For the text-containing cell, return its midpoint in (X, Y) coordinate format. 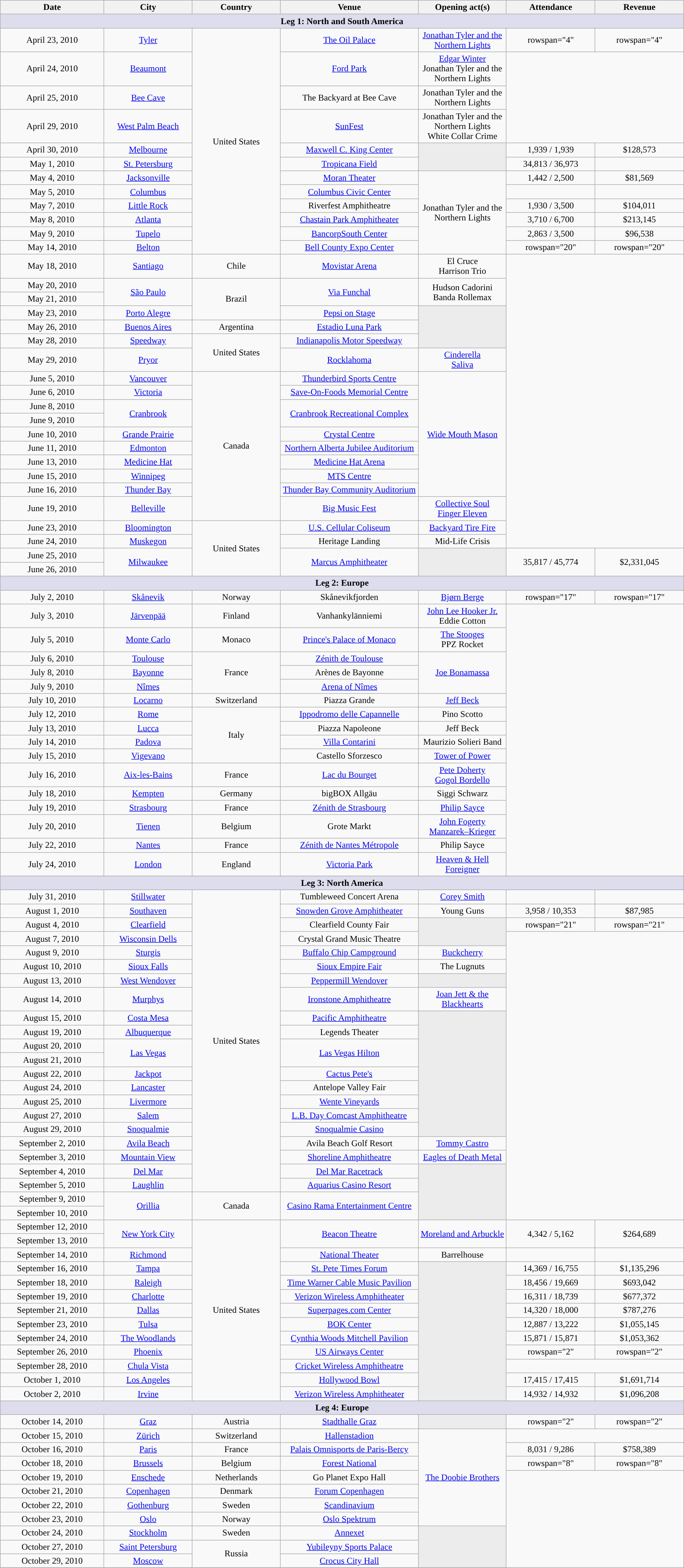
Hallenstadion (349, 1436)
Southaven (148, 911)
June 15, 2010 (52, 476)
August 20, 2010 (52, 1046)
Cranbrook (148, 413)
Piazza Grande (349, 700)
Estadio Luna Park (349, 327)
August 4, 2010 (52, 925)
April 25, 2010 (52, 97)
$1,055,145 (639, 1324)
The Doobie Brothers (463, 1477)
The Lugnuts (463, 966)
Columbus Civic Center (349, 192)
John FogertyManzarek–Krieger (463, 826)
Maurizio Solieri Band (463, 742)
Skånevikfjorden (349, 597)
Dallas (148, 1310)
Bell County Expo Center (349, 248)
June 6, 2010 (52, 392)
Ippodromo delle Capannelle (349, 714)
May 28, 2010 (52, 341)
June 8, 2010 (52, 406)
14,369 / 16,755 (551, 1269)
May 4, 2010 (52, 178)
Brussels (148, 1463)
Victoria (148, 392)
August 27, 2010 (52, 1115)
Stockholm (148, 1533)
Järvenpää (148, 616)
35,817 / 45,774 (551, 562)
Lac du Bourget (349, 775)
Thunderbird Sports Centre (349, 378)
Joan Jett & the Blackhearts (463, 1000)
August 29, 2010 (52, 1129)
Wente Vineyards (349, 1102)
July 3, 2010 (52, 616)
St. Pete Times Forum (349, 1269)
$758,389 (639, 1450)
Eagles of Death Metal (463, 1157)
4,342 / 5,162 (551, 1234)
Buffalo Chip Campground (349, 952)
September 12, 2010 (52, 1227)
Wisconsin Dells (148, 938)
Los Angeles (148, 1380)
Jackpot (148, 1074)
Clearfield (148, 925)
October 24, 2010 (52, 1533)
Zénith de Nantes Métropole (349, 845)
October 16, 2010 (52, 1450)
Snoqualmie (148, 1129)
August 19, 2010 (52, 1032)
Yubileyny Sports Palace (349, 1547)
Revenue (639, 7)
July 22, 2010 (52, 845)
Germany (236, 794)
Enschede (148, 1477)
Kempten (148, 794)
Venue (349, 7)
Stadthalle Graz (349, 1421)
Grote Markt (349, 826)
May 8, 2010 (52, 219)
May 23, 2010 (52, 313)
May 1, 2010 (52, 164)
16,311 / 18,739 (551, 1296)
Barrelhouse (463, 1255)
August 24, 2010 (52, 1088)
Hollywood Bowl (349, 1380)
The Oil Palace (349, 40)
August 15, 2010 (52, 1018)
July 13, 2010 (52, 728)
May 21, 2010 (52, 299)
Tyler (148, 40)
June 13, 2010 (52, 462)
Columbus (148, 192)
São Paulo (148, 292)
September 10, 2010 (52, 1213)
Edmonton (148, 448)
Palais Omnisports de Paris-Bercy (349, 1450)
BancorpSouth Center (349, 234)
Thunder Bay (148, 490)
Porto Alegre (148, 313)
Toulouse (148, 658)
Cricket Wireless Amphitheatre (349, 1366)
Costa Mesa (148, 1018)
Arènes de Bayonne (349, 672)
$128,573 (639, 150)
Go Planet Expo Hall (349, 1477)
Cactus Pete's (349, 1074)
Riverfest Amphitheatre (349, 205)
Tumbleweed Concert Arena (349, 897)
El CruceHarrison Trio (463, 266)
October 19, 2010 (52, 1477)
August 10, 2010 (52, 966)
Maxwell C. King Center (349, 150)
Peppermill Wendover (349, 980)
Rocklahoma (349, 360)
Heaven & HellForeigner (463, 864)
April 29, 2010 (52, 126)
May 18, 2010 (52, 266)
Del Mar Racetrack (349, 1171)
Clearfield County Fair (349, 925)
Marcus Amphitheater (349, 562)
$81,569 (639, 178)
Albuquerque (148, 1032)
April 23, 2010 (52, 40)
Moran Theater (349, 178)
15,871 / 15,871 (551, 1338)
Livermore (148, 1102)
U.S. Cellular Coliseum (349, 528)
October 1, 2010 (52, 1380)
Las Vegas (148, 1053)
Irvine (148, 1394)
14,320 / 18,000 (551, 1310)
Leg 2: Europe (342, 583)
Date (52, 7)
Bayonne (148, 672)
Castello Sforzesco (349, 756)
September 28, 2010 (52, 1366)
Piazza Napoleone (349, 728)
October 22, 2010 (52, 1505)
Netherlands (236, 1477)
Siggi Schwarz (463, 794)
Aquarius Casino Resort (349, 1185)
$96,538 (639, 234)
September 16, 2010 (52, 1269)
Finland (236, 616)
September 3, 2010 (52, 1157)
June 25, 2010 (52, 555)
Del Mar (148, 1171)
September 2, 2010 (52, 1143)
September 21, 2010 (52, 1310)
Nantes (148, 845)
Indianapolis Motor Speedway (349, 341)
Moreland and Arbuckle (463, 1234)
Mid-Life Crisis (463, 541)
Skånevik (148, 597)
Richmond (148, 1255)
Pacific Amphitheatre (349, 1018)
July 10, 2010 (52, 700)
October 27, 2010 (52, 1547)
SunFest (349, 126)
$1,053,362 (639, 1338)
Legends Theater (349, 1032)
Cynthia Woods Mitchell Pavilion (349, 1338)
Tommy Castro (463, 1143)
Vancouver (148, 378)
Austria (236, 1421)
Superpages.com Center (349, 1310)
Tulsa (148, 1324)
Leg 3: North America (342, 883)
Chile (236, 266)
Prince's Palace of Monaco (349, 640)
Bjørn Berge (463, 597)
Padova (148, 742)
3,710 / 6,700 (551, 219)
St. Petersburg (148, 164)
Muskegon (148, 541)
MTS Centre (349, 476)
August 22, 2010 (52, 1074)
Country (236, 7)
West Wendover (148, 980)
Movistar Arena (349, 266)
July 24, 2010 (52, 864)
July 12, 2010 (52, 714)
July 19, 2010 (52, 808)
Antelope Valley Fair (349, 1088)
Heritage Landing (349, 541)
June 24, 2010 (52, 541)
July 14, 2010 (52, 742)
August 7, 2010 (52, 938)
Victoria Park (349, 864)
June 10, 2010 (52, 434)
August 25, 2010 (52, 1102)
September 4, 2010 (52, 1171)
September 23, 2010 (52, 1324)
Cranbrook Recreational Complex (349, 413)
Russia (236, 1554)
Grande Prairie (148, 434)
July 20, 2010 (52, 826)
May 26, 2010 (52, 327)
July 16, 2010 (52, 775)
Buckcherry (463, 952)
Brazil (236, 299)
Pino Scotto (463, 714)
$264,689 (639, 1234)
$87,985 (639, 911)
Pryor (148, 360)
July 8, 2010 (52, 672)
June 5, 2010 (52, 378)
New York City (148, 1234)
Avila Beach (148, 1143)
April 30, 2010 (52, 150)
Leg 4: Europe (342, 1408)
Annexet (349, 1533)
May 9, 2010 (52, 234)
August 14, 2010 (52, 1000)
Argentina (236, 327)
Medicine Hat (148, 462)
Charlotte (148, 1296)
Locarno (148, 700)
Crocus City Hall (349, 1561)
Snoqualmie Casino (349, 1129)
September 5, 2010 (52, 1185)
$787,276 (639, 1310)
September 18, 2010 (52, 1282)
September 19, 2010 (52, 1296)
Stillwater (148, 897)
Vanhankylänniemi (349, 616)
Mountain View (148, 1157)
34,813 / 36,973 (551, 164)
Tropicana Field (349, 164)
August 9, 2010 (52, 952)
October 18, 2010 (52, 1463)
Edgar WinterJonathan Tyler and the Northern Lights (463, 69)
September 24, 2010 (52, 1338)
Arena of Nîmes (349, 686)
Attendance (551, 7)
Corey Smith (463, 897)
July 9, 2010 (52, 686)
Sioux Falls (148, 966)
Tampa (148, 1269)
Ford Park (349, 69)
April 24, 2010 (52, 69)
Murphys (148, 1000)
US Airways Center (349, 1352)
Bee Cave (148, 97)
Winnipeg (148, 476)
October 21, 2010 (52, 1491)
May 20, 2010 (52, 285)
Villa Contarini (349, 742)
October 14, 2010 (52, 1421)
2,863 / 3,500 (551, 234)
West Palm Beach (148, 126)
$693,042 (639, 1282)
Sioux Empire Fair (349, 966)
John Lee Hooker Jr.Eddie Cotton (463, 616)
Crystal Grand Music Theatre (349, 938)
8,031 / 9,286 (551, 1450)
Save-On-Foods Memorial Centre (349, 392)
September 9, 2010 (52, 1199)
October 29, 2010 (52, 1561)
Scandinavium (349, 1505)
The StoogesPPZ Rocket (463, 640)
$1,096,208 (639, 1394)
June 23, 2010 (52, 528)
Jacksonville (148, 178)
$677,372 (639, 1296)
Opening act(s) (463, 7)
Nîmes (148, 686)
The Woodlands (148, 1338)
Beaumont (148, 69)
BOK Center (349, 1324)
September 14, 2010 (52, 1255)
Monaco (236, 640)
Pete DohertyGogol Bordello (463, 775)
Collective SoulFinger Eleven (463, 509)
1,442 / 2,500 (551, 178)
1,930 / 3,500 (551, 205)
Forest National (349, 1463)
17,415 / 17,415 (551, 1380)
June 11, 2010 (52, 448)
National Theater (349, 1255)
Oslo Spektrum (349, 1519)
Big Music Fest (349, 509)
May 5, 2010 (52, 192)
Laughlin (148, 1185)
Hudson CadoriniBanda Rollemax (463, 292)
Las Vegas Hilton (349, 1053)
12,887 / 13,222 (551, 1324)
$104,011 (639, 205)
Young Guns (463, 911)
October 15, 2010 (52, 1436)
Denmark (236, 1491)
Moscow (148, 1561)
Tienen (148, 826)
Shoreline Amphitheatre (349, 1157)
Zénith de Strasbourg (349, 808)
bigBOX Allgäu (349, 794)
Milwaukee (148, 562)
June 16, 2010 (52, 490)
Sturgis (148, 952)
Pepsi on Stage (349, 313)
September 13, 2010 (52, 1241)
Backyard Tire Fire (463, 528)
Forum Copenhagen (349, 1491)
18,456 / 19,669 (551, 1282)
Rome (148, 714)
Crystal Centre (349, 434)
August 13, 2010 (52, 980)
August 1, 2010 (52, 911)
Orillia (148, 1206)
September 26, 2010 (52, 1352)
Tower of Power (463, 756)
Monte Carlo (148, 640)
Leg 1: North and South America (342, 21)
Casino Rama Entertainment Centre (349, 1206)
L.B. Day Comcast Amphitheatre (349, 1115)
July 5, 2010 (52, 640)
June 19, 2010 (52, 509)
Belleville (148, 509)
July 6, 2010 (52, 658)
Speedway (148, 341)
Gothenburg (148, 1505)
Time Warner Cable Music Pavilion (349, 1282)
14,932 / 14,932 (551, 1394)
London (148, 864)
Lancaster (148, 1088)
Joe Bonamassa (463, 672)
Zénith de Toulouse (349, 658)
Phoenix (148, 1352)
Via Funchal (349, 292)
Chastain Park Amphitheater (349, 219)
May 14, 2010 (52, 248)
Lucca (148, 728)
May 7, 2010 (52, 205)
May 29, 2010 (52, 360)
Buenos Aires (148, 327)
Santiago (148, 266)
3,958 / 10,353 (551, 911)
Beacon Theatre (349, 1234)
Bloomington (148, 528)
Copenhagen (148, 1491)
Atlanta (148, 219)
Tupelo (148, 234)
October 2, 2010 (52, 1394)
July 31, 2010 (52, 897)
$1,135,296 (639, 1269)
Medicine Hat Arena (349, 462)
Melbourne (148, 150)
Aix-les-Bains (148, 775)
Strasbourg (148, 808)
City (148, 7)
Belton (148, 248)
$1,691,714 (639, 1380)
England (236, 864)
Ironstone Amphitheatre (349, 1000)
August 21, 2010 (52, 1060)
1,939 / 1,939 (551, 150)
Paris (148, 1450)
July 2, 2010 (52, 597)
June 26, 2010 (52, 569)
Thunder Bay Community Auditorium (349, 490)
Raleigh (148, 1282)
$2,331,045 (639, 562)
Graz (148, 1421)
Northern Alberta Jubilee Auditorium (349, 448)
Wide Mouth Mason (463, 434)
July 15, 2010 (52, 756)
Snowden Grove Amphitheater (349, 911)
$213,145 (639, 219)
The Backyard at Bee Cave (349, 97)
CinderellaSaliva (463, 360)
Italy (236, 735)
Little Rock (148, 205)
October 23, 2010 (52, 1519)
Oslo (148, 1519)
July 18, 2010 (52, 794)
Vigevano (148, 756)
Zürich (148, 1436)
Saint Petersburg (148, 1547)
Avila Beach Golf Resort (349, 1143)
June 9, 2010 (52, 420)
Salem (148, 1115)
Jonathan Tyler and the Northern LightsWhite Collar Crime (463, 126)
Chula Vista (148, 1366)
